Find where the given text appears and provide that cell's center as (x, y) coordinate. 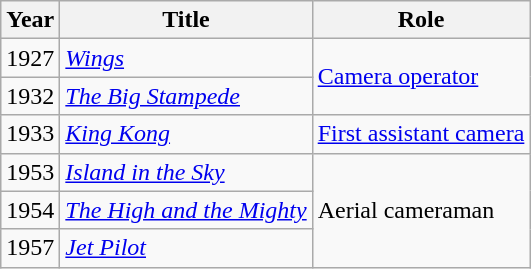
King Kong (186, 134)
Title (186, 20)
1953 (30, 172)
Wings (186, 58)
1954 (30, 210)
Jet Pilot (186, 248)
1927 (30, 58)
Island in the Sky (186, 172)
Year (30, 20)
The High and the Mighty (186, 210)
1933 (30, 134)
1932 (30, 96)
Camera operator (421, 77)
Aerial cameraman (421, 210)
1957 (30, 248)
Role (421, 20)
First assistant camera (421, 134)
The Big Stampede (186, 96)
